Find where the given text appears and provide that cell's center as [X, Y] coordinate. 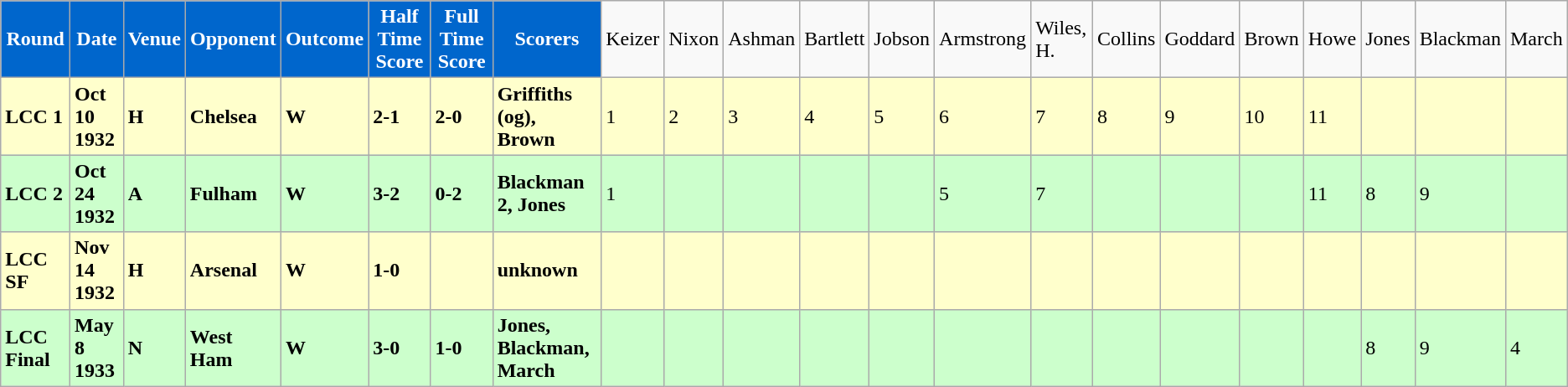
LCC SF [35, 271]
0-2 [462, 193]
2-1 [400, 116]
3-2 [400, 193]
Oct 10 1932 [97, 116]
West Ham [233, 348]
Half Time Score [400, 39]
Chelsea [233, 116]
A [154, 193]
Armstrong [983, 39]
Brown [1271, 39]
Jobson [902, 39]
LCC 1 [35, 116]
Nixon [694, 39]
Ashman [762, 39]
6 [983, 116]
Fulham [233, 193]
Jones, Blackman, March [546, 348]
Jones [1388, 39]
Howe [1332, 39]
Full Time Score [462, 39]
3-0 [400, 348]
LCC 2 [35, 193]
10 [1271, 116]
March [1536, 39]
N [154, 348]
unknown [546, 271]
Outcome [324, 39]
Collins [1126, 39]
Round [35, 39]
Wiles, H. [1062, 39]
Blackman [1460, 39]
2-0 [462, 116]
2 [694, 116]
Opponent [233, 39]
May 8 1933 [97, 348]
Griffiths (og), Brown [546, 116]
Venue [154, 39]
Nov 14 1932 [97, 271]
Oct 24 1932 [97, 193]
Bartlett [834, 39]
3 [762, 116]
Keizer [633, 39]
Goddard [1199, 39]
Blackman 2, Jones [546, 193]
Scorers [546, 39]
Arsenal [233, 271]
LCC Final [35, 348]
Date [97, 39]
